Output the (x, y) coordinate of the center of the cell containing the given text.  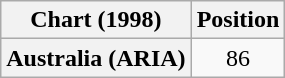
86 (238, 58)
Australia (ARIA) (96, 58)
Position (238, 20)
Chart (1998) (96, 20)
